Extract the [X, Y] coordinate from the center of the cell holding the provided text.  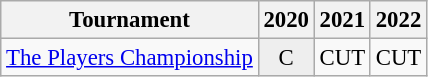
Tournament [130, 20]
2022 [398, 20]
2021 [342, 20]
C [286, 58]
The Players Championship [130, 58]
2020 [286, 20]
